Scan for the cell matching the given text and deliver its (x, y) coordinate at center. 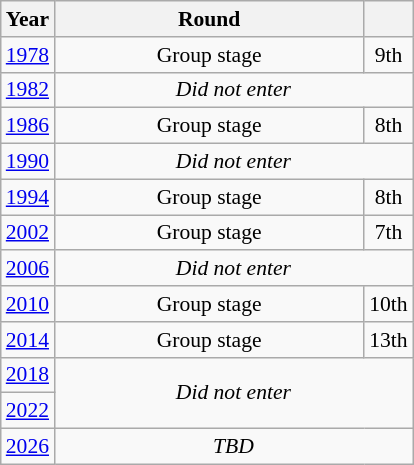
Year (28, 19)
10th (388, 304)
2026 (28, 447)
2010 (28, 304)
1982 (28, 90)
Round (209, 19)
2002 (28, 233)
2018 (28, 375)
1990 (28, 162)
2006 (28, 269)
1994 (28, 197)
13th (388, 340)
1978 (28, 55)
2014 (28, 340)
2022 (28, 411)
TBD (234, 447)
9th (388, 55)
1986 (28, 126)
7th (388, 233)
